Output the (X, Y) coordinate of the center of the cell containing the given text.  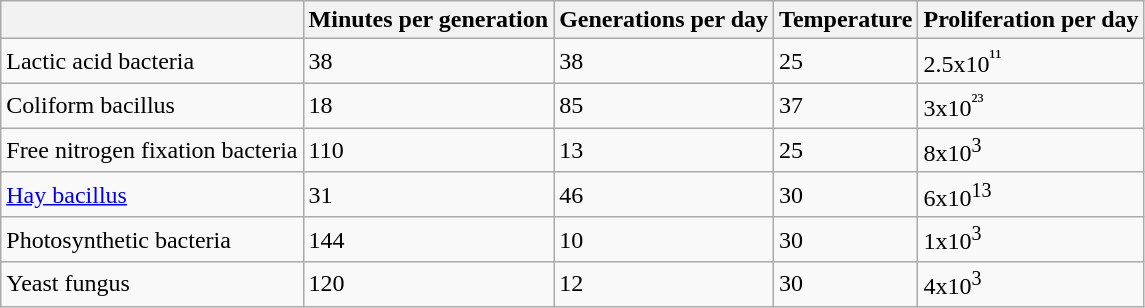
2.5x10¹¹ (1031, 62)
Coliform bacillus (152, 106)
85 (664, 106)
1x103 (1031, 240)
Yeast fungus (152, 284)
8x103 (1031, 150)
Temperature (846, 20)
4x103 (1031, 284)
Lactic acid bacteria (152, 62)
31 (428, 194)
Free nitrogen fixation bacteria (152, 150)
46 (664, 194)
12 (664, 284)
144 (428, 240)
37 (846, 106)
13 (664, 150)
Generations per day (664, 20)
110 (428, 150)
18 (428, 106)
10 (664, 240)
Proliferation per day (1031, 20)
3x10²³ (1031, 106)
Hay bacillus (152, 194)
Photosynthetic bacteria (152, 240)
120 (428, 284)
Minutes per generation (428, 20)
6x1013 (1031, 194)
